Provide the [x, y] coordinate of the cell's center where the given text is located.  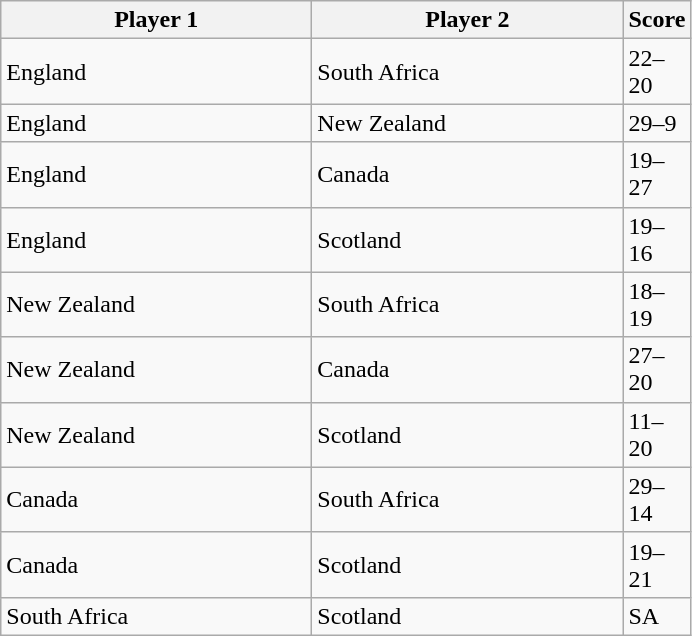
11–20 [657, 434]
19–16 [657, 240]
19–27 [657, 174]
22–20 [657, 72]
Player 2 [468, 20]
19–21 [657, 564]
29–14 [657, 500]
27–20 [657, 370]
Player 1 [156, 20]
Score [657, 20]
SA [657, 616]
18–19 [657, 304]
29–9 [657, 123]
